Return the (X, Y) coordinate for the center point of the cell that contains the specified text.  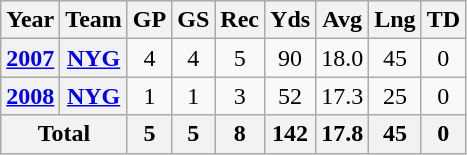
TD (443, 20)
Year (30, 20)
Team (94, 20)
Lng (395, 20)
3 (240, 96)
Avg (342, 20)
2008 (30, 96)
8 (240, 134)
18.0 (342, 58)
17.3 (342, 96)
90 (290, 58)
Yds (290, 20)
25 (395, 96)
GP (149, 20)
52 (290, 96)
GS (194, 20)
17.8 (342, 134)
Total (64, 134)
2007 (30, 58)
142 (290, 134)
Rec (240, 20)
